Provide the [X, Y] coordinate of the cell's center where the given text is located.  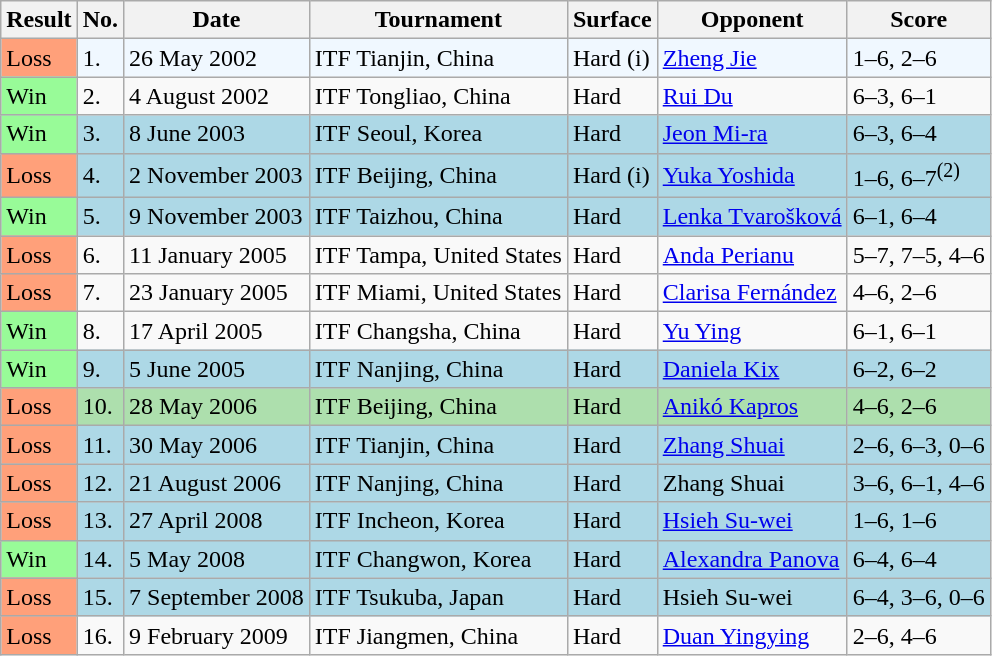
4 August 2002 [217, 96]
Opponent [752, 20]
3. [100, 134]
16. [100, 635]
1–6, 2–6 [918, 58]
27 April 2008 [217, 521]
ITF Tsukuba, Japan [438, 597]
Yu Ying [752, 331]
Date [217, 20]
6–1, 6–4 [918, 217]
Surface [612, 20]
11 January 2005 [217, 255]
6–3, 6–4 [918, 134]
3–6, 6–1, 4–6 [918, 483]
7 September 2008 [217, 597]
6–4, 6–4 [918, 559]
30 May 2006 [217, 445]
17 April 2005 [217, 331]
Alexandra Panova [752, 559]
ITF Jiangmen, China [438, 635]
Tournament [438, 20]
26 May 2002 [217, 58]
Rui Du [752, 96]
ITF Changsha, China [438, 331]
Anikó Kapros [752, 407]
12. [100, 483]
6–4, 3–6, 0–6 [918, 597]
Score [918, 20]
23 January 2005 [217, 293]
Result [39, 20]
1. [100, 58]
8. [100, 331]
ITF Changwon, Korea [438, 559]
2–6, 6–3, 0–6 [918, 445]
Clarisa Fernández [752, 293]
11. [100, 445]
Jeon Mi-ra [752, 134]
6. [100, 255]
Anda Perianu [752, 255]
Daniela Kix [752, 369]
28 May 2006 [217, 407]
21 August 2006 [217, 483]
Yuka Yoshida [752, 176]
9 November 2003 [217, 217]
ITF Incheon, Korea [438, 521]
14. [100, 559]
7. [100, 293]
1–6, 6–7(2) [918, 176]
6–1, 6–1 [918, 331]
5–7, 7–5, 4–6 [918, 255]
9. [100, 369]
1–6, 1–6 [918, 521]
No. [100, 20]
Zheng Jie [752, 58]
9 February 2009 [217, 635]
6–2, 6–2 [918, 369]
ITF Tampa, United States [438, 255]
ITF Miami, United States [438, 293]
2–6, 4–6 [918, 635]
6–3, 6–1 [918, 96]
10. [100, 407]
Duan Yingying [752, 635]
ITF Tongliao, China [438, 96]
4. [100, 176]
15. [100, 597]
5 June 2005 [217, 369]
5. [100, 217]
ITF Taizhou, China [438, 217]
Lenka Tvarošková [752, 217]
2. [100, 96]
5 May 2008 [217, 559]
8 June 2003 [217, 134]
ITF Seoul, Korea [438, 134]
13. [100, 521]
2 November 2003 [217, 176]
